Output the (X, Y) coordinate of the center of the cell containing the given text.  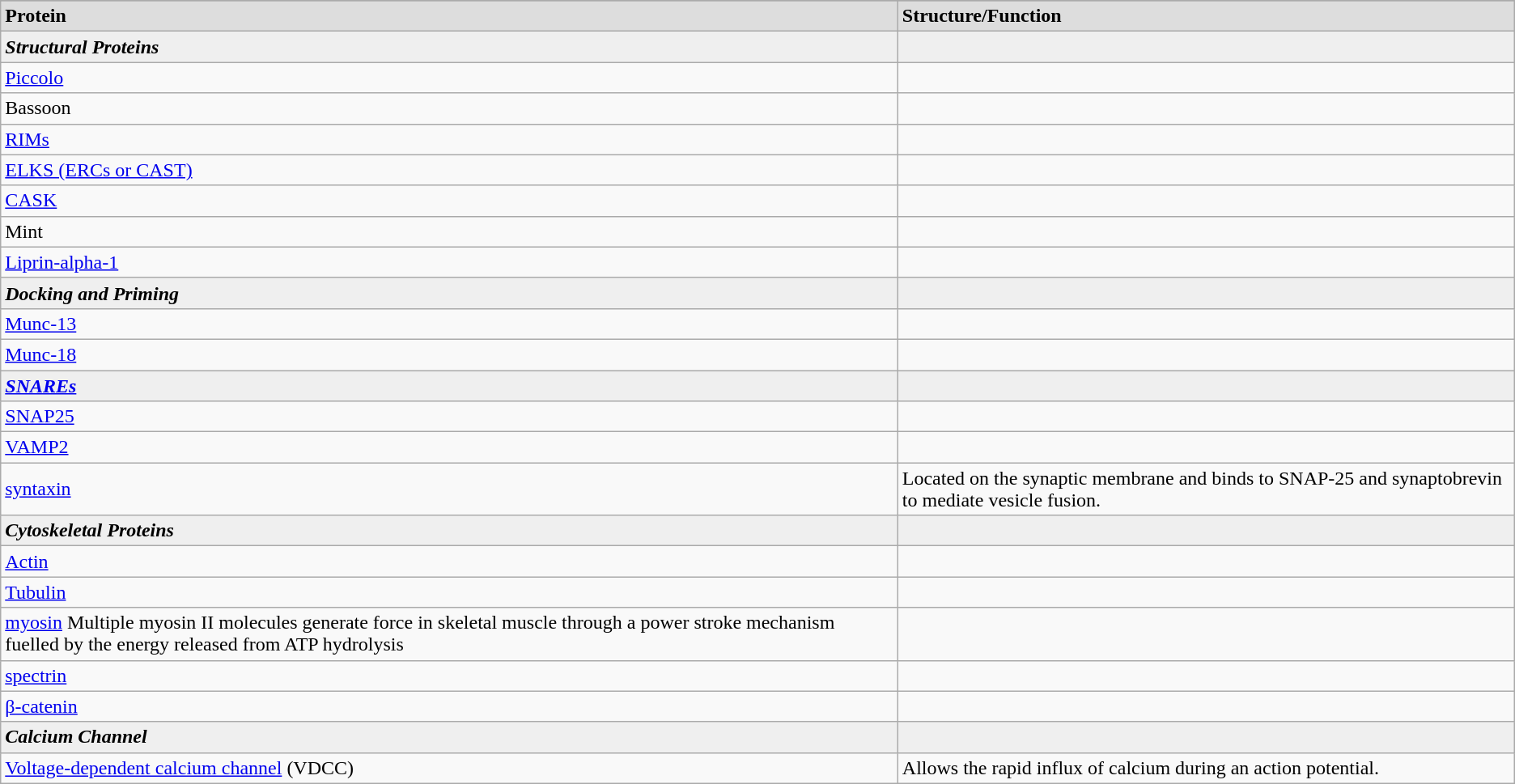
Liprin-alpha-1 (450, 262)
Structure/Function (1206, 16)
Allows the rapid influx of calcium during an action potential. (1206, 768)
Protein (450, 16)
ELKS (ERCs or CAST) (450, 170)
VAMP2 (450, 447)
β-catenin (450, 706)
Munc-13 (450, 324)
CASK (450, 201)
Located on the synaptic membrane and binds to SNAP-25 and synaptobrevin to mediate vesicle fusion. (1206, 489)
Munc-18 (450, 354)
Mint (450, 231)
syntaxin (450, 489)
RIMs (450, 139)
Tubulin (450, 592)
Calcium Channel (450, 737)
Docking and Priming (450, 293)
Piccolo (450, 78)
spectrin (450, 676)
Voltage-dependent calcium channel (VDCC) (450, 768)
SNAP25 (450, 417)
Bassoon (450, 108)
SNAREs (450, 386)
Structural Proteins (450, 47)
Actin (450, 562)
Cytoskeletal Proteins (450, 531)
